Capture the cell that displays the provided text and extract its (X, Y) central coordinate. 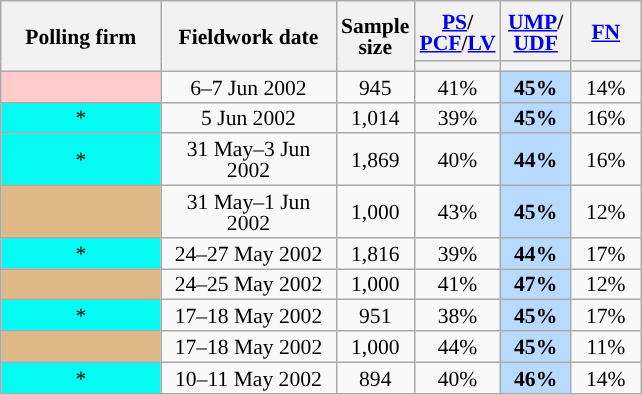
UMP/UDF (536, 31)
945 (375, 86)
24–25 May 2002 (248, 284)
FN (606, 31)
1,816 (375, 254)
1,869 (375, 160)
31 May–1 Jun 2002 (248, 212)
5 Jun 2002 (248, 118)
24–27 May 2002 (248, 254)
1,014 (375, 118)
47% (536, 284)
6–7 Jun 2002 (248, 86)
894 (375, 378)
43% (457, 212)
Fieldwork date (248, 36)
PS/PCF/LV (457, 31)
31 May–3 Jun 2002 (248, 160)
Samplesize (375, 36)
951 (375, 316)
11% (606, 346)
38% (457, 316)
46% (536, 378)
Polling firm (81, 36)
10–11 May 2002 (248, 378)
